Scan for the cell matching the given text and deliver its [X, Y] coordinate at center. 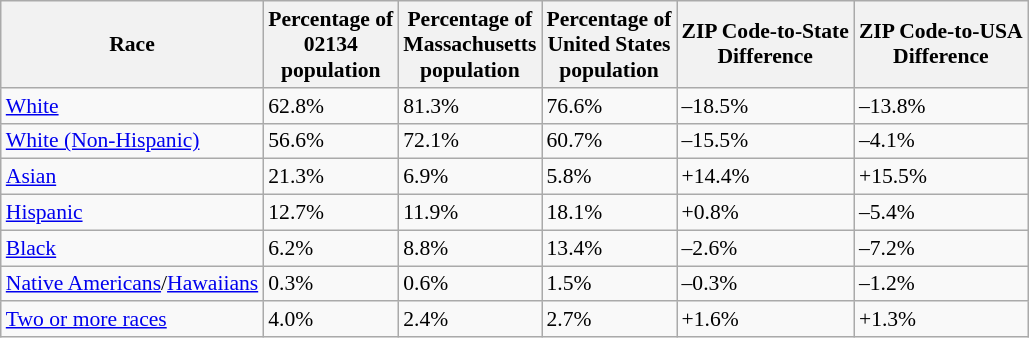
5.8% [610, 177]
–18.5% [764, 106]
72.1% [470, 141]
12.7% [330, 213]
–13.8% [941, 106]
–4.1% [941, 141]
Hispanic [132, 213]
Black [132, 248]
Percentage ofMassachusettspopulation [470, 44]
Asian [132, 177]
ZIP Code-to-USADifference [941, 44]
–2.6% [764, 248]
+15.5% [941, 177]
8.8% [470, 248]
Two or more races [132, 320]
76.6% [610, 106]
60.7% [610, 141]
2.4% [470, 320]
Percentage ofUnited Statespopulation [610, 44]
11.9% [470, 213]
–1.2% [941, 284]
0.3% [330, 284]
18.1% [610, 213]
0.6% [470, 284]
Native Americans/Hawaiians [132, 284]
62.8% [330, 106]
ZIP Code-to-StateDifference [764, 44]
56.6% [330, 141]
+1.3% [941, 320]
81.3% [470, 106]
Percentage of 02134population [330, 44]
+1.6% [764, 320]
White (Non-Hispanic) [132, 141]
6.2% [330, 248]
1.5% [610, 284]
–0.3% [764, 284]
6.9% [470, 177]
+0.8% [764, 213]
–7.2% [941, 248]
White [132, 106]
21.3% [330, 177]
4.0% [330, 320]
+14.4% [764, 177]
–5.4% [941, 213]
13.4% [610, 248]
2.7% [610, 320]
Race [132, 44]
–15.5% [764, 141]
